Determine the (x, y) coordinate at the center of the cell enclosing the given text.  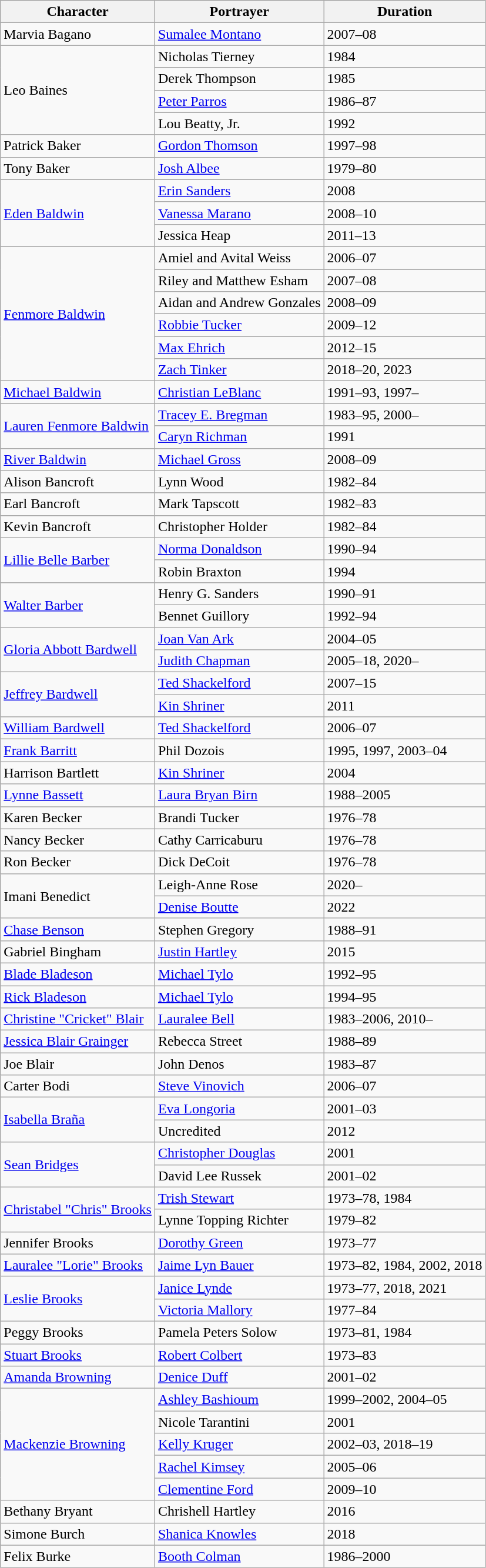
2008–10 (404, 213)
Josh Albee (239, 168)
Christopher Holder (239, 526)
Felix Burke (78, 1556)
Lauralee "Lorie" Brooks (78, 1265)
2011 (404, 706)
Leslie Brooks (78, 1299)
Nicholas Tierney (239, 56)
Gabriel Bingham (78, 952)
Dick DeCoit (239, 862)
2020– (404, 885)
Lauren Fenmore Baldwin (78, 426)
2012 (404, 1131)
Sumalee Montano (239, 34)
1986–2000 (404, 1556)
Nicole Tarantini (239, 1422)
1979–82 (404, 1220)
David Lee Russek (239, 1176)
Michael Baldwin (78, 392)
John Denos (239, 1064)
1985 (404, 79)
1994–95 (404, 997)
2005–18, 2020– (404, 661)
Chrishell Hartley (239, 1512)
1990–94 (404, 549)
Lynne Topping Richter (239, 1220)
Tony Baker (78, 168)
Janice Lynde (239, 1287)
Clementine Ford (239, 1489)
Christopher Douglas (239, 1153)
Peter Parros (239, 101)
2016 (404, 1512)
1992 (404, 124)
Bethany Bryant (78, 1512)
Frank Barritt (78, 750)
Simone Burch (78, 1534)
Mark Tapscott (239, 504)
Jaime Lyn Bauer (239, 1265)
Cathy Carricaburu (239, 840)
Amiel and Avital Weiss (239, 258)
1973–83 (404, 1355)
1991–93, 1997– (404, 392)
Laura Bryan Birn (239, 795)
Vanessa Marano (239, 213)
Justin Hartley (239, 952)
Joan Van Ark (239, 638)
1983–87 (404, 1064)
Uncredited (239, 1131)
1991 (404, 437)
Amanda Browning (78, 1377)
Rick Bladeson (78, 997)
2009–12 (404, 325)
Gloria Abbott Bardwell (78, 649)
Robin Braxton (239, 571)
2015 (404, 952)
1983–2006, 2010– (404, 1019)
Jennifer Brooks (78, 1243)
Pamela Peters Solow (239, 1332)
Imani Benedict (78, 896)
Leigh-Anne Rose (239, 885)
2007–15 (404, 683)
Christabel "Chris" Brooks (78, 1209)
Jessica Heap (239, 235)
Bennet Guillory (239, 616)
2009–10 (404, 1489)
Leo Baines (78, 90)
1994 (404, 571)
Ron Becker (78, 862)
1973–77, 2018, 2021 (404, 1287)
Jeffrey Bardwell (78, 695)
2001–03 (404, 1109)
Duration (404, 12)
1973–81, 1984 (404, 1332)
1999–2002, 2004–05 (404, 1400)
Aidan and Andrew Gonzales (239, 303)
Denice Duff (239, 1377)
Christine "Cricket" Blair (78, 1019)
1988–91 (404, 929)
Rachel Kimsey (239, 1467)
2022 (404, 907)
1973–78, 1984 (404, 1198)
1988–2005 (404, 795)
2004 (404, 773)
Rebecca Street (239, 1042)
Erin Sanders (239, 191)
Steve Vinovich (239, 1086)
Gordon Thomson (239, 146)
Carter Bodi (78, 1086)
1997–98 (404, 146)
Jessica Blair Grainger (78, 1042)
1973–82, 1984, 2002, 2018 (404, 1265)
Phil Dozois (239, 750)
2018–20, 2023 (404, 370)
2008 (404, 191)
2005–06 (404, 1467)
Lynne Bassett (78, 795)
Earl Bancroft (78, 504)
Nancy Becker (78, 840)
Dorothy Green (239, 1243)
Victoria Mallory (239, 1310)
Judith Chapman (239, 661)
Joe Blair (78, 1064)
Sean Bridges (78, 1165)
1988–89 (404, 1042)
Tracey E. Bregman (239, 415)
1983–95, 2000– (404, 415)
Michael Gross (239, 459)
Lou Beatty, Jr. (239, 124)
Denise Boutte (239, 907)
Chase Benson (78, 929)
Christian LeBlanc (239, 392)
Kelly Kruger (239, 1444)
2018 (404, 1534)
1990–91 (404, 593)
Portrayer (239, 12)
Eva Longoria (239, 1109)
Booth Colman (239, 1556)
Zach Tinker (239, 370)
Alison Bancroft (78, 482)
Mackenzie Browning (78, 1444)
1979–80 (404, 168)
Brandi Tucker (239, 818)
Karen Becker (78, 818)
1977–84 (404, 1310)
Isabella Braña (78, 1120)
Derek Thompson (239, 79)
1986–87 (404, 101)
Shanica Knowles (239, 1534)
1984 (404, 56)
Walter Barber (78, 605)
Stuart Brooks (78, 1355)
2004–05 (404, 638)
Caryn Richman (239, 437)
Norma Donaldson (239, 549)
Marvia Bagano (78, 34)
Patrick Baker (78, 146)
Blade Bladeson (78, 974)
Trish Stewart (239, 1198)
Stephen Gregory (239, 929)
2012–15 (404, 348)
1992–95 (404, 974)
Riley and Matthew Esham (239, 281)
2011–13 (404, 235)
Lynn Wood (239, 482)
Ashley Bashioum (239, 1400)
Character (78, 12)
Max Ehrich (239, 348)
2002–03, 2018–19 (404, 1444)
Fenmore Baldwin (78, 313)
William Bardwell (78, 728)
Henry G. Sanders (239, 593)
1992–94 (404, 616)
Robert Colbert (239, 1355)
Lauralee Bell (239, 1019)
River Baldwin (78, 459)
Lillie Belle Barber (78, 560)
1982–83 (404, 504)
1995, 1997, 2003–04 (404, 750)
Eden Baldwin (78, 213)
Harrison Bartlett (78, 773)
Peggy Brooks (78, 1332)
1973–77 (404, 1243)
Robbie Tucker (239, 325)
Kevin Bancroft (78, 526)
